Scan for the cell matching the given text and deliver its [x, y] coordinate at center. 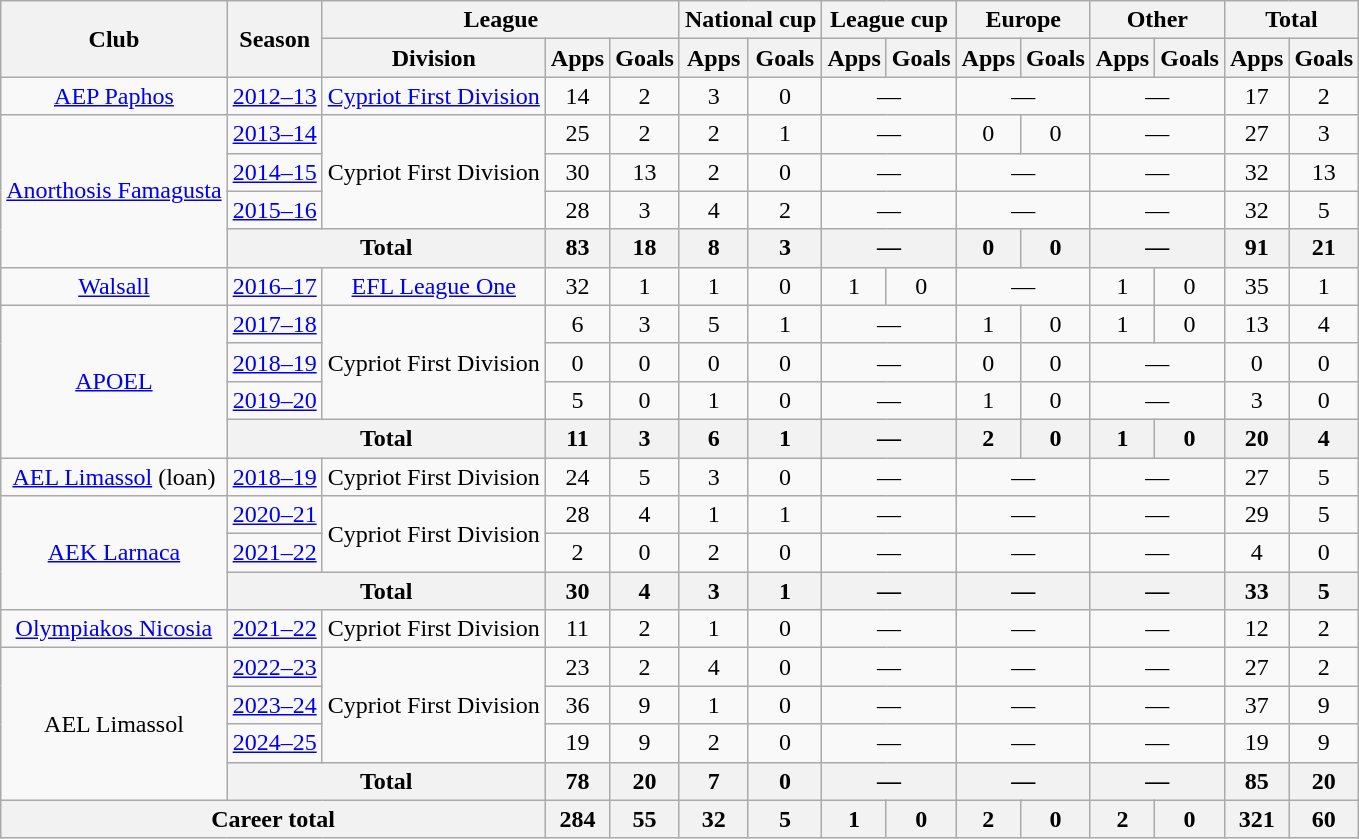
21 [1324, 248]
12 [1256, 629]
2020–21 [274, 515]
League cup [889, 20]
85 [1256, 781]
78 [577, 781]
AEL Limassol [114, 724]
35 [1256, 286]
18 [645, 248]
36 [577, 705]
2019–20 [274, 400]
2024–25 [274, 743]
25 [577, 134]
2022–23 [274, 667]
EFL League One [434, 286]
Other [1157, 20]
2017–18 [274, 324]
Club [114, 39]
Season [274, 39]
Anorthosis Famagusta [114, 191]
League [500, 20]
8 [713, 248]
2015–16 [274, 210]
60 [1324, 819]
National cup [750, 20]
Career total [274, 819]
2012–13 [274, 96]
2016–17 [274, 286]
APOEL [114, 381]
91 [1256, 248]
321 [1256, 819]
7 [713, 781]
55 [645, 819]
23 [577, 667]
Division [434, 58]
AEK Larnaca [114, 553]
14 [577, 96]
Olympiakos Nicosia [114, 629]
2013–14 [274, 134]
2014–15 [274, 172]
AEL Limassol (loan) [114, 477]
24 [577, 477]
33 [1256, 591]
17 [1256, 96]
Walsall [114, 286]
284 [577, 819]
37 [1256, 705]
Europe [1023, 20]
AEP Paphos [114, 96]
29 [1256, 515]
2023–24 [274, 705]
83 [577, 248]
